Search for the cell housing the specified text and yield its (X, Y) center coordinate. 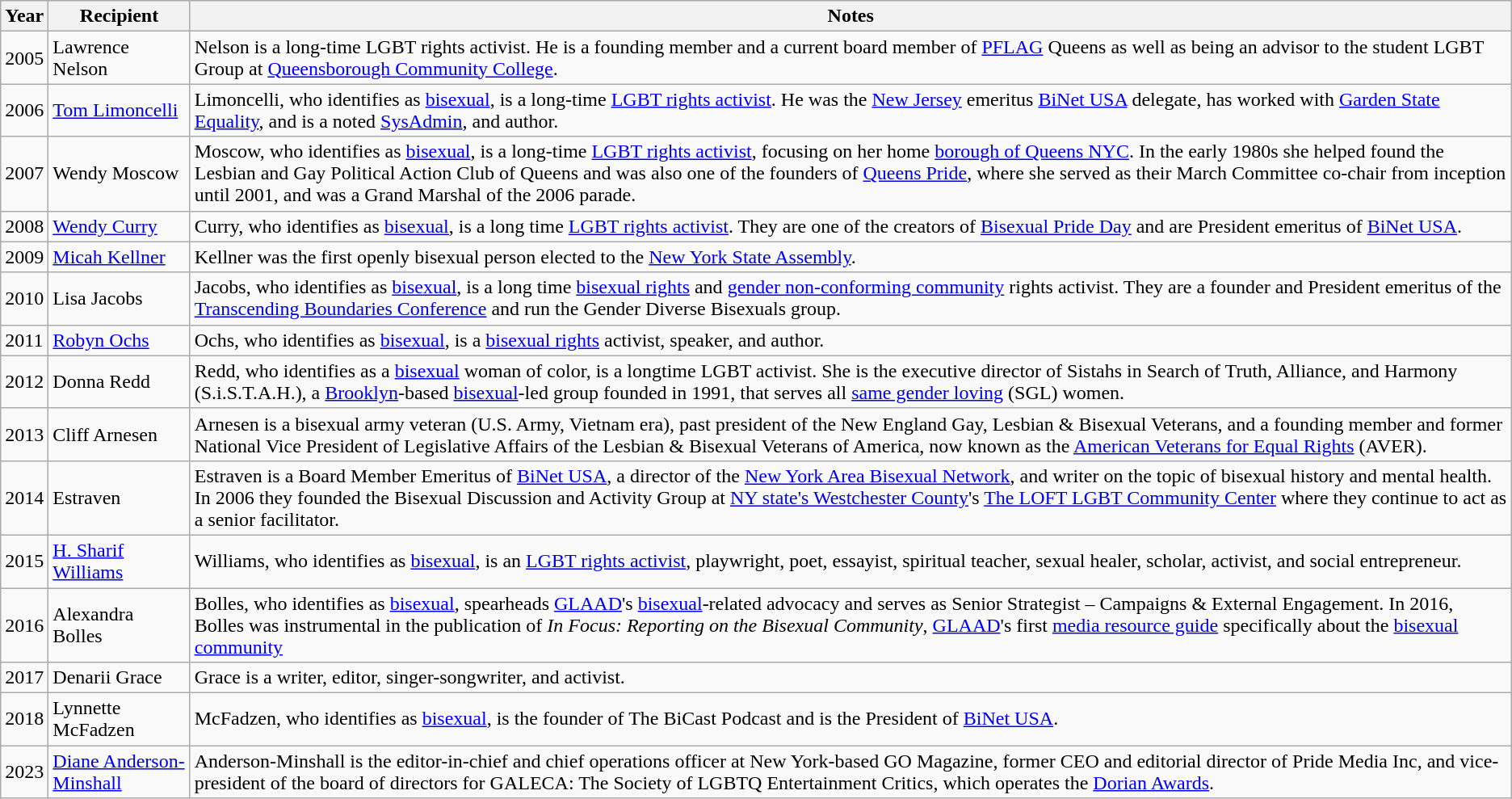
Robyn Ochs (120, 340)
Donna Redd (120, 381)
Alexandra Bolles (120, 625)
Cliff Arnesen (120, 435)
Lisa Jacobs (120, 299)
McFadzen, who identifies as bisexual, is the founder of The BiCast Podcast and is the President of BiNet USA. (850, 719)
Kellner was the first openly bisexual person elected to the New York State Assembly. (850, 257)
Denarii Grace (120, 678)
Micah Kellner (120, 257)
Lynnette McFadzen (120, 719)
Wendy Moscow (120, 174)
2013 (24, 435)
2023 (24, 772)
Lawrence Nelson (120, 58)
2018 (24, 719)
Wendy Curry (120, 226)
2017 (24, 678)
2005 (24, 58)
2008 (24, 226)
2011 (24, 340)
2006 (24, 110)
Tom Limoncelli (120, 110)
2012 (24, 381)
Estraven (120, 498)
2009 (24, 257)
2016 (24, 625)
H. Sharif Williams (120, 561)
2015 (24, 561)
Notes (850, 16)
2014 (24, 498)
Year (24, 16)
Recipient (120, 16)
Diane Anderson-Minshall (120, 772)
Grace is a writer, editor, singer-songwriter, and activist. (850, 678)
2007 (24, 174)
2010 (24, 299)
Ochs, who identifies as bisexual, is a bisexual rights activist, speaker, and author. (850, 340)
